Determine the [X, Y] coordinate at the center of the cell enclosing the given text.  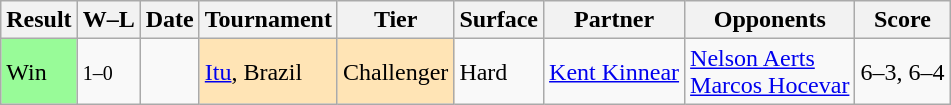
Nelson Aerts Marcos Hocevar [770, 72]
Result [39, 20]
Tier [395, 20]
Date [170, 20]
Itu, Brazil [268, 72]
Opponents [770, 20]
Hard [499, 72]
Score [902, 20]
6–3, 6–4 [902, 72]
Surface [499, 20]
Partner [614, 20]
Tournament [268, 20]
1–0 [108, 72]
Challenger [395, 72]
W–L [108, 20]
Kent Kinnear [614, 72]
Win [39, 72]
